Output the (X, Y) coordinate of the center of the cell containing the given text.  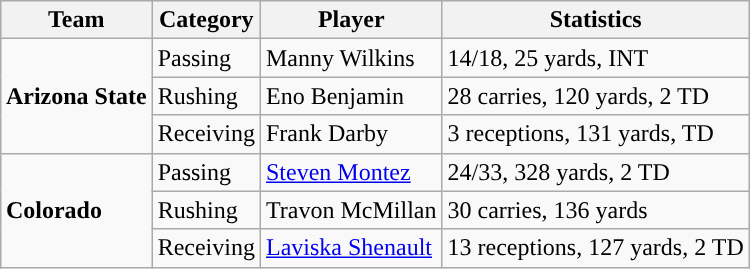
Manny Wilkins (351, 58)
Frank Darby (351, 134)
Steven Montez (351, 172)
3 receptions, 131 yards, TD (596, 134)
Team (76, 20)
Colorado (76, 210)
14/18, 25 yards, INT (596, 58)
24/33, 328 yards, 2 TD (596, 172)
Travon McMillan (351, 210)
Arizona State (76, 96)
Statistics (596, 20)
Laviska Shenault (351, 248)
Category (206, 20)
30 carries, 136 yards (596, 210)
28 carries, 120 yards, 2 TD (596, 96)
13 receptions, 127 yards, 2 TD (596, 248)
Player (351, 20)
Eno Benjamin (351, 96)
